Return [X, Y] of the center of cell containing provided text 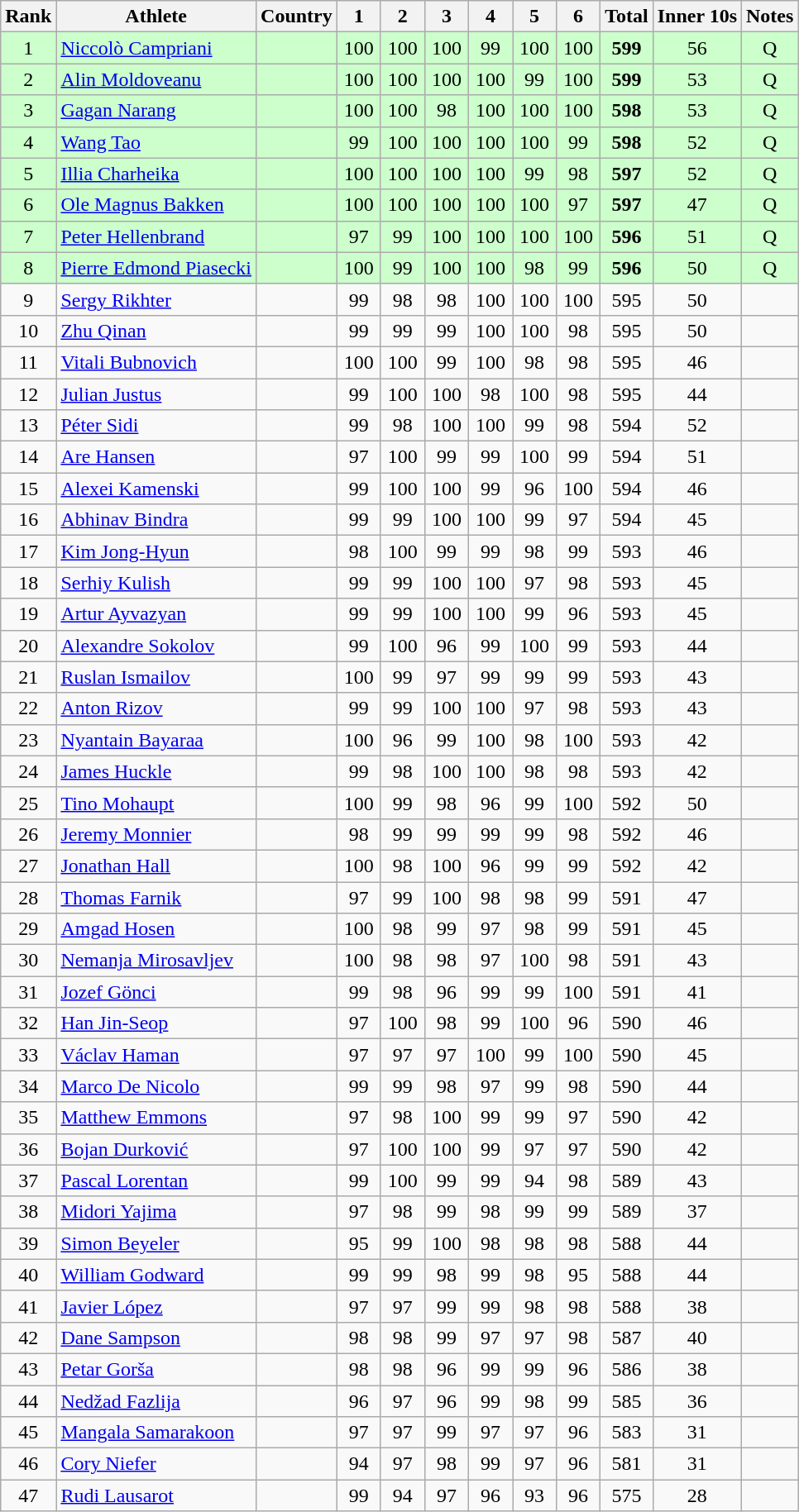
Gagan Narang [156, 111]
Han Jin-Seop [156, 1023]
16 [28, 520]
14 [28, 457]
William Godward [156, 1275]
Ruslan Ismailov [156, 677]
James Huckle [156, 771]
23 [28, 740]
15 [28, 489]
586 [627, 1369]
Ole Magnus Bakken [156, 205]
Zhu Qinan [156, 331]
Julian Justus [156, 394]
575 [627, 1495]
7 [28, 236]
Illia Charheika [156, 174]
Matthew Emmons [156, 1118]
Inner 10s [696, 17]
27 [28, 866]
Kim Jong-Hyun [156, 551]
20 [28, 646]
19 [28, 614]
30 [28, 961]
Dane Sampson [156, 1338]
13 [28, 426]
Notes [770, 17]
Marco De Nicolo [156, 1086]
Serhiy Kulish [156, 583]
Jonathan Hall [156, 866]
Athlete [156, 17]
581 [627, 1464]
Niccolò Campriani [156, 48]
34 [28, 1086]
Péter Sidi [156, 426]
26 [28, 834]
Nyantain Bayaraa [156, 740]
Mangala Samarakoon [156, 1433]
8 [28, 268]
Simon Beyeler [156, 1243]
Sergy Rikhter [156, 299]
12 [28, 394]
Rudi Lausarot [156, 1495]
33 [28, 1055]
Jeremy Monnier [156, 834]
Alexandre Sokolov [156, 646]
32 [28, 1023]
18 [28, 583]
585 [627, 1401]
Nemanja Mirosavljev [156, 961]
Wang Tao [156, 142]
35 [28, 1118]
Midori Yajima [156, 1212]
24 [28, 771]
Pierre Edmond Piasecki [156, 268]
9 [28, 299]
Tino Mohaupt [156, 803]
Bojan Durković [156, 1149]
Nedžad Fazlija [156, 1401]
39 [28, 1243]
587 [627, 1338]
93 [534, 1495]
Václav Haman [156, 1055]
Country [297, 17]
Artur Ayvazyan [156, 614]
Javier López [156, 1306]
Pascal Lorentan [156, 1181]
Rank [28, 17]
11 [28, 362]
21 [28, 677]
10 [28, 331]
Thomas Farnik [156, 897]
Petar Gorša [156, 1369]
Cory Niefer [156, 1464]
25 [28, 803]
Alin Moldoveanu [156, 79]
Abhinav Bindra [156, 520]
Anton Rizov [156, 708]
29 [28, 929]
Peter Hellenbrand [156, 236]
Alexei Kamenski [156, 489]
17 [28, 551]
56 [696, 48]
Vitali Bubnovich [156, 362]
Are Hansen [156, 457]
Amgad Hosen [156, 929]
Jozef Gönci [156, 992]
22 [28, 708]
Total [627, 17]
583 [627, 1433]
